Determine the (x, y) coordinate at the center of the cell enclosing the given text.  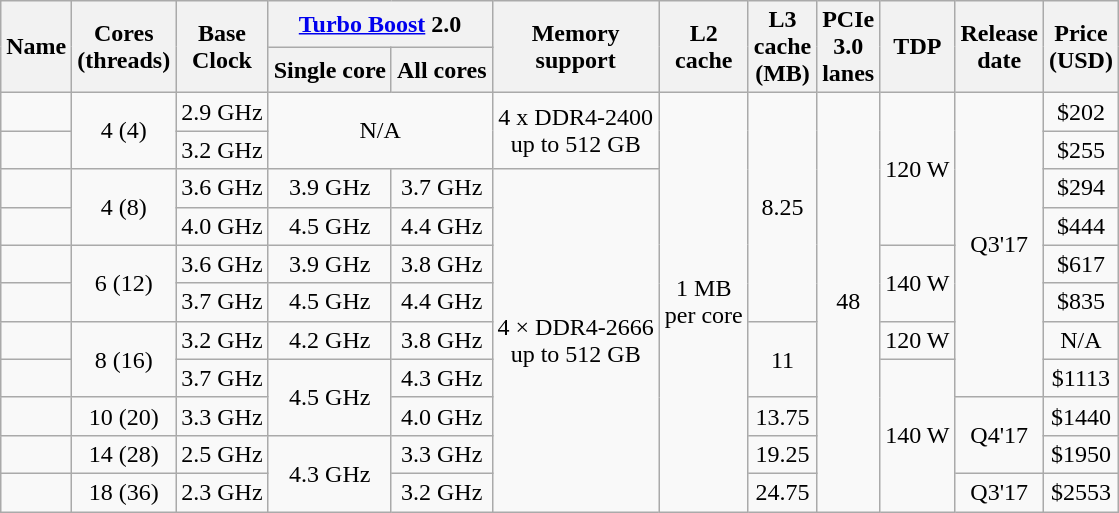
19.25 (782, 454)
48 (848, 302)
13.75 (782, 416)
$2553 (1080, 492)
$1440 (1080, 416)
Releasedate (999, 47)
Memorysupport (576, 47)
$294 (1080, 188)
L2cache (704, 47)
11 (782, 359)
BaseClock (222, 47)
$202 (1080, 112)
Q4'17 (999, 435)
4 (4) (124, 131)
All cores (442, 70)
10 (20) (124, 416)
2.3 GHz (222, 492)
$1113 (1080, 378)
2.5 GHz (222, 454)
PCIe3.0lanes (848, 47)
Cores(threads) (124, 47)
$835 (1080, 302)
24.75 (782, 492)
4.2 GHz (330, 340)
Turbo Boost 2.0 (380, 24)
$255 (1080, 150)
$1950 (1080, 454)
14 (28) (124, 454)
2.9 GHz (222, 112)
6 (12) (124, 283)
Price(USD) (1080, 47)
$444 (1080, 226)
Single core (330, 70)
4 (8) (124, 207)
Name (36, 47)
4 × DDR4‑2666up to 512 GB (576, 340)
8 (16) (124, 359)
1 MBper core (704, 302)
4 x DDR4‑2400up to 512 GB (576, 131)
8.25 (782, 207)
L3cache(MB) (782, 47)
TDP (918, 47)
$617 (1080, 264)
18 (36) (124, 492)
